For the text-containing cell, return its midpoint in (x, y) coordinate format. 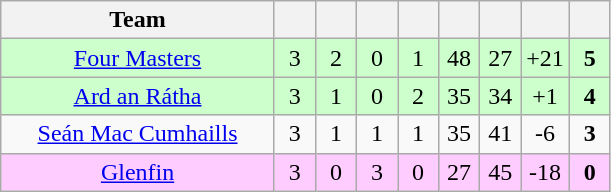
48 (460, 58)
Seán Mac Cumhaills (138, 134)
Four Masters (138, 58)
5 (590, 58)
41 (500, 134)
-18 (546, 172)
-6 (546, 134)
Glenfin (138, 172)
+1 (546, 96)
+21 (546, 58)
Ard an Rátha (138, 96)
34 (500, 96)
45 (500, 172)
Team (138, 20)
4 (590, 96)
